Scan for the cell matching the given text and deliver its (x, y) coordinate at center. 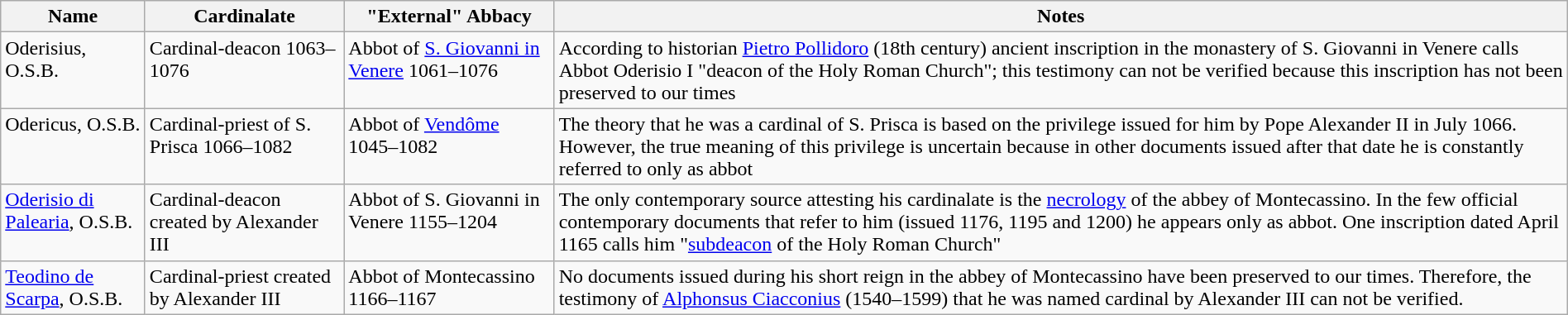
Cardinalate (244, 17)
Oderisio di Palearia, O.S.B. (73, 222)
Name (73, 17)
Teodino de Scarpa, O.S.B. (73, 288)
Oderisius, O.S.B. (73, 70)
Notes (1060, 17)
Cardinal-deacon 1063–1076 (244, 70)
Cardinal-deacon created by Alexander III (244, 222)
Cardinal-priest created by Alexander III (244, 288)
Abbot of Montecassino 1166–1167 (449, 288)
Cardinal-priest of S. Prisca 1066–1082 (244, 146)
"External" Abbacy (449, 17)
Odericus, O.S.B. (73, 146)
Abbot of S. Giovanni in Venere 1061–1076 (449, 70)
Abbot of S. Giovanni in Venere 1155–1204 (449, 222)
Abbot of Vendôme 1045–1082 (449, 146)
